Detect which cell encompasses the target text, then output its (x, y) center coordinate. 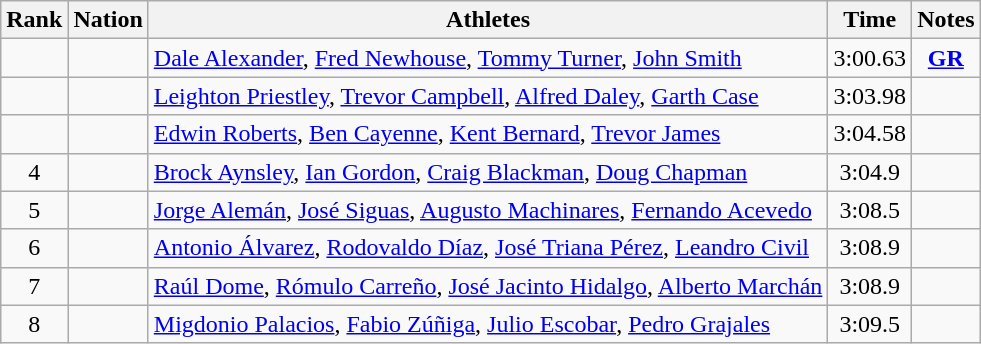
Edwin Roberts, Ben Cayenne, Kent Bernard, Trevor James (488, 134)
3:09.5 (870, 324)
Time (870, 20)
Raúl Dome, Rómulo Carreño, José Jacinto Hidalgo, Alberto Marchán (488, 286)
Brock Aynsley, Ian Gordon, Craig Blackman, Doug Chapman (488, 172)
Antonio Álvarez, Rodovaldo Díaz, José Triana Pérez, Leandro Civil (488, 248)
3:03.98 (870, 96)
3:08.5 (870, 210)
8 (34, 324)
Jorge Alemán, José Siguas, Augusto Machinares, Fernando Acevedo (488, 210)
4 (34, 172)
6 (34, 248)
Nation (108, 20)
Leighton Priestley, Trevor Campbell, Alfred Daley, Garth Case (488, 96)
Notes (946, 20)
3:04.9 (870, 172)
3:00.63 (870, 58)
3:04.58 (870, 134)
Athletes (488, 20)
Dale Alexander, Fred Newhouse, Tommy Turner, John Smith (488, 58)
Migdonio Palacios, Fabio Zúñiga, Julio Escobar, Pedro Grajales (488, 324)
7 (34, 286)
GR (946, 58)
5 (34, 210)
Rank (34, 20)
